Determine the [x, y] coordinate at the center of the cell enclosing the given text.  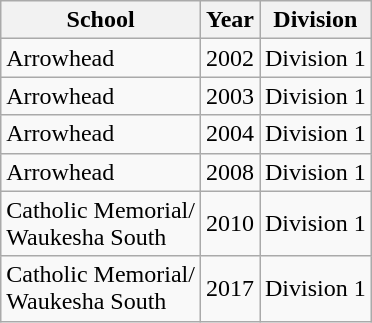
2017 [230, 288]
2004 [230, 134]
Division [316, 20]
2003 [230, 96]
2002 [230, 58]
2010 [230, 224]
2008 [230, 172]
Year [230, 20]
School [101, 20]
